For the text-containing cell, return its midpoint in (x, y) coordinate format. 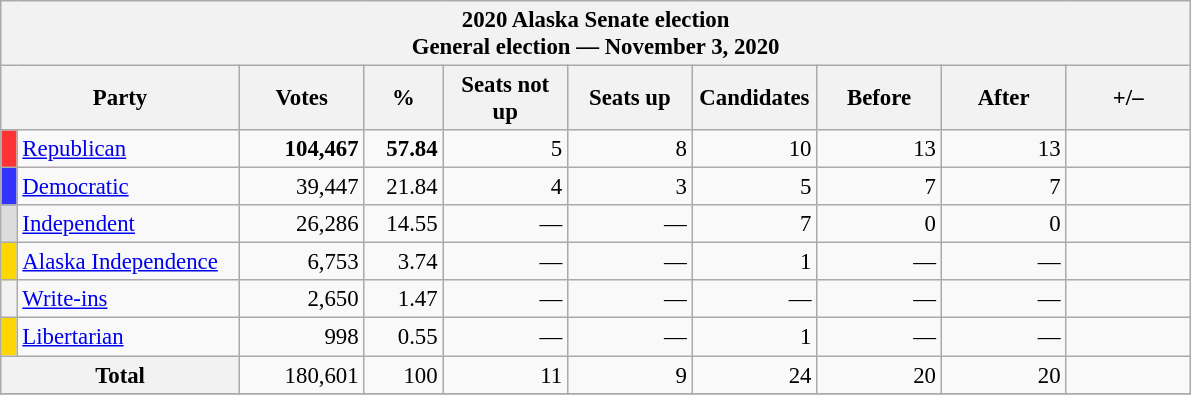
10 (754, 149)
6,753 (302, 262)
Seats up (630, 98)
998 (302, 337)
Total (120, 375)
Party (120, 98)
% (404, 98)
57.84 (404, 149)
+/– (1128, 98)
3 (630, 187)
39,447 (302, 187)
Independent (128, 224)
2,650 (302, 299)
Republican (128, 149)
180,601 (302, 375)
Libertarian (128, 337)
0.55 (404, 337)
Write-ins (128, 299)
14.55 (404, 224)
Candidates (754, 98)
11 (506, 375)
Alaska Independence (128, 262)
After (1004, 98)
100 (404, 375)
21.84 (404, 187)
26,286 (302, 224)
3.74 (404, 262)
Seats not up (506, 98)
2020 Alaska Senate electionGeneral election — November 3, 2020 (596, 34)
24 (754, 375)
4 (506, 187)
8 (630, 149)
Before (880, 98)
1.47 (404, 299)
104,467 (302, 149)
Democratic (128, 187)
Votes (302, 98)
9 (630, 375)
